Locate the cell with the specified text and output its [X, Y] center coordinate. 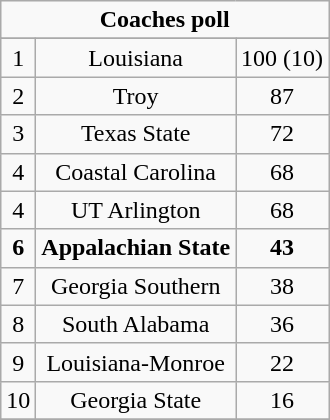
Coastal Carolina [136, 172]
2 [18, 96]
10 [18, 400]
Troy [136, 96]
Coaches poll [165, 20]
7 [18, 286]
8 [18, 324]
87 [282, 96]
Georgia Southern [136, 286]
38 [282, 286]
72 [282, 134]
100 (10) [282, 58]
16 [282, 400]
1 [18, 58]
3 [18, 134]
9 [18, 362]
Louisiana [136, 58]
Texas State [136, 134]
43 [282, 248]
UT Arlington [136, 210]
Georgia State [136, 400]
22 [282, 362]
36 [282, 324]
6 [18, 248]
South Alabama [136, 324]
Appalachian State [136, 248]
Louisiana-Monroe [136, 362]
